Output the (x, y) coordinate of the center of the cell containing the given text.  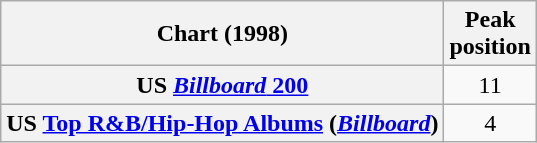
Chart (1998) (222, 34)
US Top R&B/Hip-Hop Albums (Billboard) (222, 123)
11 (490, 85)
4 (490, 123)
Peakposition (490, 34)
US Billboard 200 (222, 85)
